Pinpoint the cell where the given text exists, returning its (x, y) midpoint coordinate. 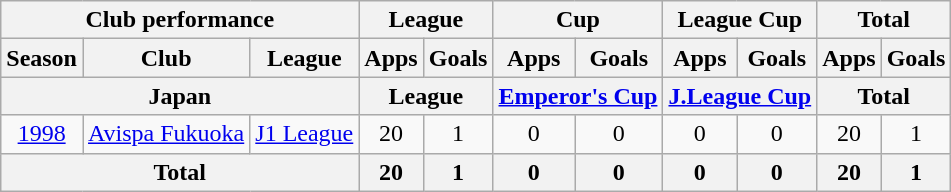
Cup (578, 20)
Season (42, 58)
1998 (42, 134)
Japan (180, 96)
Emperor's Cup (578, 96)
League Cup (740, 20)
J.League Cup (740, 96)
Avispa Fukuoka (166, 134)
Club performance (180, 20)
Club (166, 58)
J1 League (304, 134)
